Extract the (x, y) coordinate from the center of the cell holding the provided text.  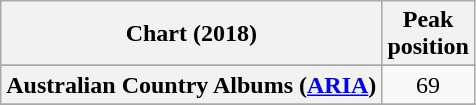
Chart (2018) (192, 34)
Australian Country Albums (ARIA) (192, 85)
Peak position (428, 34)
69 (428, 85)
